Identify which cell holds the provided text, then report its [X, Y] central coordinate. 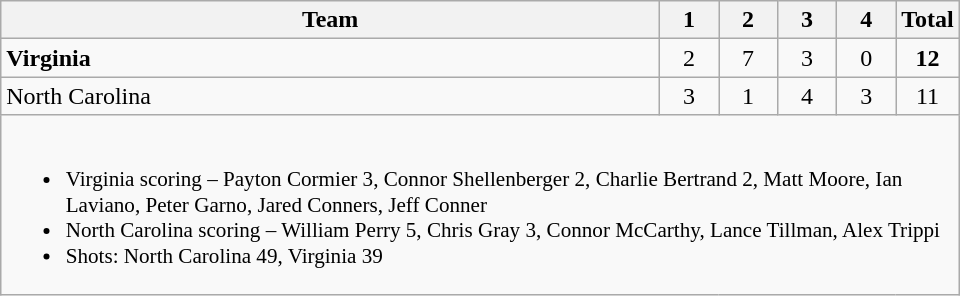
Virginia [330, 58]
12 [928, 58]
11 [928, 96]
7 [748, 58]
Total [928, 20]
North Carolina [330, 96]
0 [866, 58]
Team [330, 20]
